Find where the given text appears and provide that cell's center as (X, Y) coordinate. 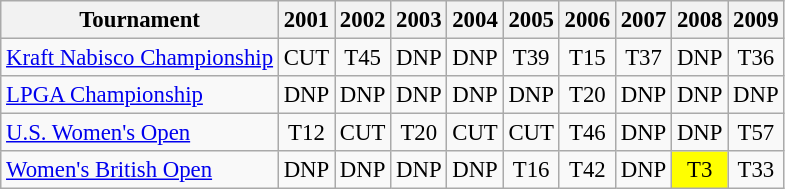
T15 (587, 58)
2001 (306, 20)
T46 (587, 133)
T57 (756, 133)
T42 (587, 170)
T39 (531, 58)
2006 (587, 20)
2008 (700, 20)
LPGA Championship (140, 95)
T36 (756, 58)
T12 (306, 133)
U.S. Women's Open (140, 133)
2009 (756, 20)
2004 (475, 20)
2003 (419, 20)
Kraft Nabisco Championship (140, 58)
Tournament (140, 20)
T37 (643, 58)
T45 (363, 58)
T3 (700, 170)
Women's British Open (140, 170)
2002 (363, 20)
T16 (531, 170)
T33 (756, 170)
2007 (643, 20)
2005 (531, 20)
